Provide the [X, Y] coordinate of the cell's center where the given text is located.  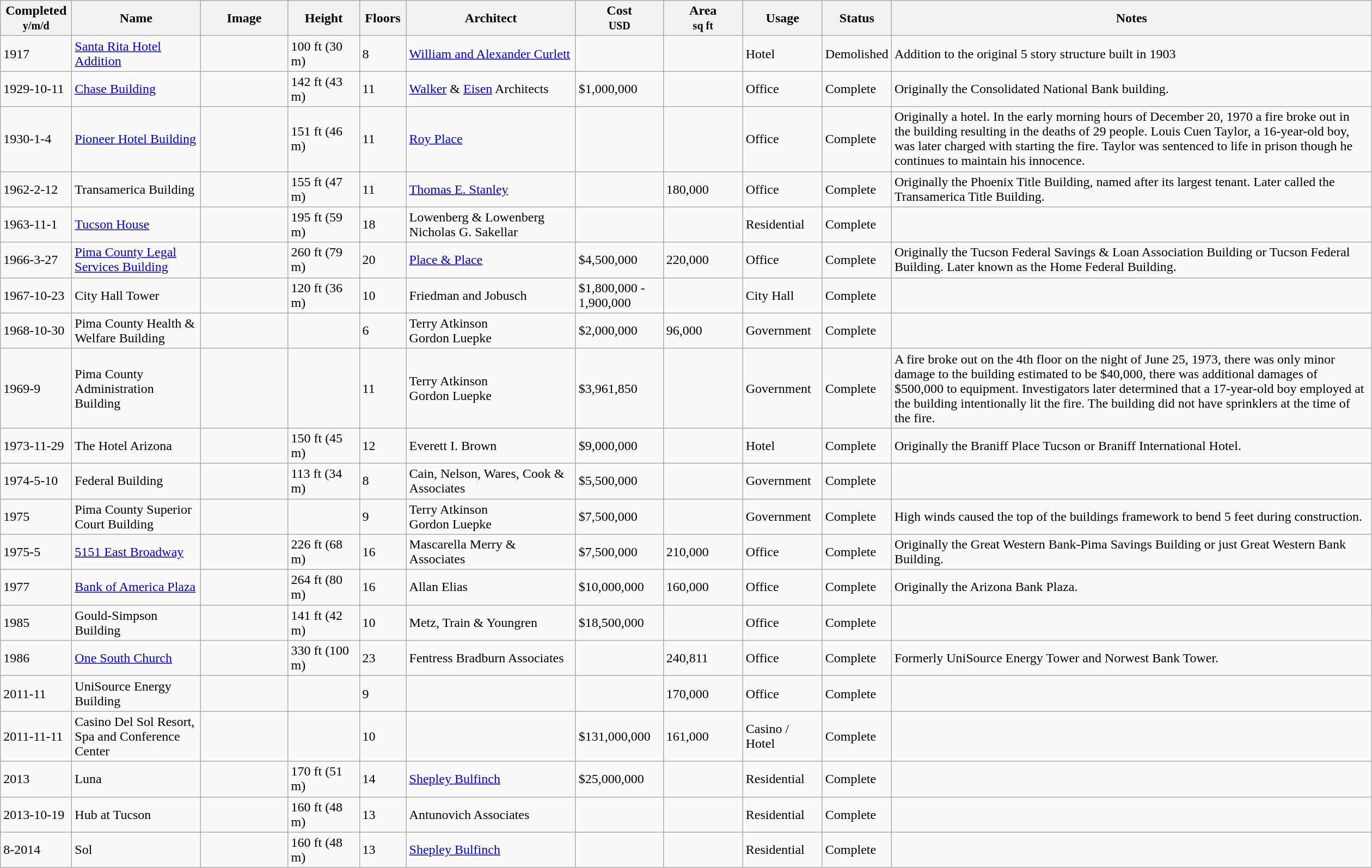
120 ft (36 m) [323, 295]
Fentress Bradburn Associates [491, 658]
Floors [383, 19]
$18,500,000 [620, 623]
Cain, Nelson, Wares, Cook & Associates [491, 481]
$2,000,000 [620, 331]
High winds caused the top of the buildings framework to bend 5 feet during construction. [1131, 516]
Cost USD [620, 19]
1986 [36, 658]
1930-1-4 [36, 139]
City Hall Tower [136, 295]
170 ft (51 m) [323, 779]
Completed y/m/d [36, 19]
5151 East Broadway [136, 552]
2013-10-19 [36, 814]
$1,000,000 [620, 89]
Transamerica Building [136, 189]
Santa Rita Hotel Addition [136, 53]
$3,961,850 [620, 388]
Notes [1131, 19]
Usage [782, 19]
Chase Building [136, 89]
Tucson House [136, 224]
City Hall [782, 295]
Metz, Train & Youngren [491, 623]
2013 [36, 779]
1962-2-12 [36, 189]
1967-10-23 [36, 295]
1975 [36, 516]
18 [383, 224]
14 [383, 779]
Originally the Consolidated National Bank building. [1131, 89]
$10,000,000 [620, 588]
Friedman and Jobusch [491, 295]
195 ft (59 m) [323, 224]
Allan Elias [491, 588]
141 ft (42 m) [323, 623]
Pima County Administration Building [136, 388]
20 [383, 260]
Pima County Legal Services Building [136, 260]
Addition to the original 5 story structure built in 1903 [1131, 53]
Pima County Superior Court Building [136, 516]
96,000 [703, 331]
Originally the Arizona Bank Plaza. [1131, 588]
Originally the Tucson Federal Savings & Loan Association Building or Tucson Federal Building. Later known as the Home Federal Building. [1131, 260]
113 ft (34 m) [323, 481]
Sol [136, 850]
$5,500,000 [620, 481]
Name [136, 19]
23 [383, 658]
150 ft (45 m) [323, 445]
170,000 [703, 693]
1977 [36, 588]
Pioneer Hotel Building [136, 139]
8-2014 [36, 850]
Height [323, 19]
160,000 [703, 588]
161,000 [703, 736]
Originally the Phoenix Title Building, named after its largest tenant. Later called the Transamerica Title Building. [1131, 189]
Originally the Braniff Place Tucson or Braniff International Hotel. [1131, 445]
Gould-Simpson Building [136, 623]
Federal Building [136, 481]
Place & Place [491, 260]
$4,500,000 [620, 260]
Everett I. Brown [491, 445]
210,000 [703, 552]
220,000 [703, 260]
1969-9 [36, 388]
1917 [36, 53]
Image [244, 19]
$25,000,000 [620, 779]
2011-11-11 [36, 736]
240,811 [703, 658]
$131,000,000 [620, 736]
100 ft (30 m) [323, 53]
264 ft (80 m) [323, 588]
Pima County Health & Welfare Building [136, 331]
Lowenberg & Lowenberg Nicholas G. Sakellar [491, 224]
$9,000,000 [620, 445]
Luna [136, 779]
6 [383, 331]
260 ft (79 m) [323, 260]
1975-5 [36, 552]
1963-11-1 [36, 224]
1973-11-29 [36, 445]
1929-10-11 [36, 89]
UniSource Energy Building [136, 693]
Mascarella Merry & Associates [491, 552]
155 ft (47 m) [323, 189]
1985 [36, 623]
Roy Place [491, 139]
Status [857, 19]
Originally the Great Western Bank-Pima Savings Building or just Great Western Bank Building. [1131, 552]
142 ft (43 m) [323, 89]
Casino / Hotel [782, 736]
One South Church [136, 658]
Bank of America Plaza [136, 588]
Antunovich Associates [491, 814]
Architect [491, 19]
151 ft (46 m) [323, 139]
12 [383, 445]
Formerly UniSource Energy Tower and Norwest Bank Tower. [1131, 658]
1966-3-27 [36, 260]
Hub at Tucson [136, 814]
2011-11 [36, 693]
330 ft (100 m) [323, 658]
William and Alexander Curlett [491, 53]
Area sq ft [703, 19]
Casino Del Sol Resort, Spa and Conference Center [136, 736]
$1,800,000 - 1,900,000 [620, 295]
Walker & Eisen Architects [491, 89]
1968-10-30 [36, 331]
180,000 [703, 189]
226 ft (68 m) [323, 552]
Demolished [857, 53]
1974-5-10 [36, 481]
The Hotel Arizona [136, 445]
Thomas E. Stanley [491, 189]
